Return the [x, y] coordinate for the center point of the cell that contains the specified text.  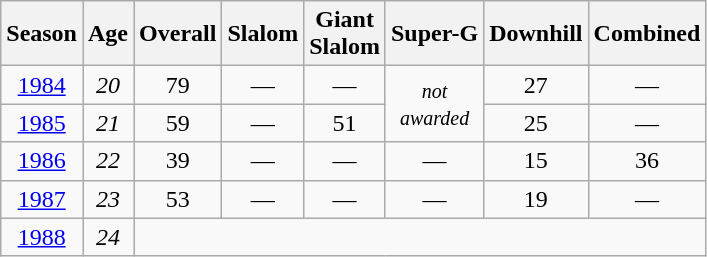
59 [178, 123]
21 [108, 123]
79 [178, 85]
Downhill [536, 34]
19 [536, 199]
Combined [647, 34]
39 [178, 161]
22 [108, 161]
20 [108, 85]
GiantSlalom [345, 34]
51 [345, 123]
1986 [42, 161]
Age [108, 34]
Slalom [263, 34]
1984 [42, 85]
53 [178, 199]
Overall [178, 34]
1988 [42, 237]
24 [108, 237]
notawarded [434, 104]
Super-G [434, 34]
1985 [42, 123]
15 [536, 161]
23 [108, 199]
1987 [42, 199]
Season [42, 34]
25 [536, 123]
36 [647, 161]
27 [536, 85]
